From the cell containing the given text, extract its center point as (x, y) coordinate. 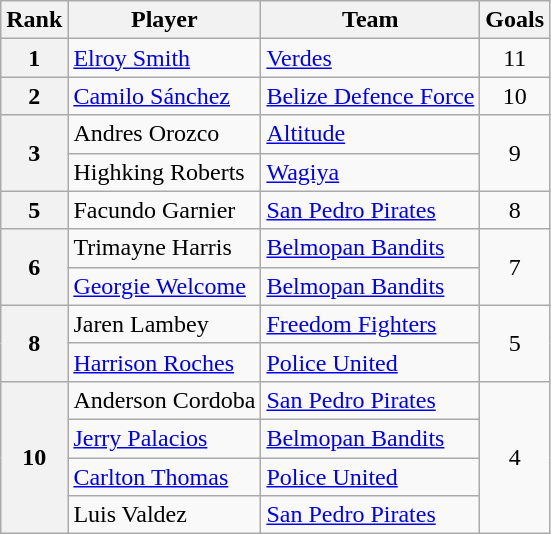
Anderson Cordoba (164, 400)
7 (515, 267)
Freedom Fighters (370, 324)
Facundo Garnier (164, 210)
Belize Defence Force (370, 96)
9 (515, 153)
6 (34, 267)
Carlton Thomas (164, 477)
11 (515, 58)
Rank (34, 20)
Harrison Roches (164, 362)
Andres Orozco (164, 134)
3 (34, 153)
Player (164, 20)
Trimayne Harris (164, 248)
Camilo Sánchez (164, 96)
Luis Valdez (164, 515)
Goals (515, 20)
4 (515, 457)
Jerry Palacios (164, 438)
Highking Roberts (164, 172)
1 (34, 58)
Team (370, 20)
Elroy Smith (164, 58)
Jaren Lambey (164, 324)
Verdes (370, 58)
Wagiya (370, 172)
2 (34, 96)
Georgie Welcome (164, 286)
Altitude (370, 134)
